Provide the (x, y) coordinate of the cell's center where the given text is located.  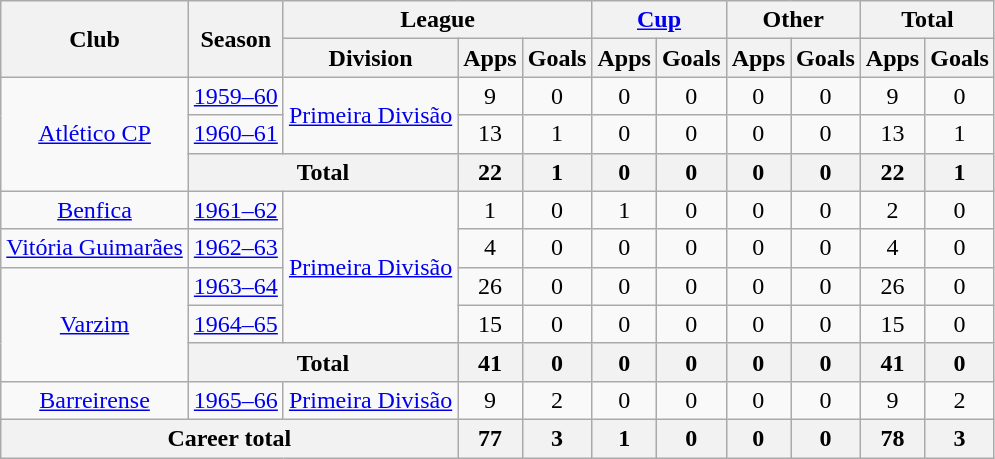
Career total (230, 438)
Benfica (95, 210)
1965–66 (236, 400)
77 (490, 438)
1963–64 (236, 286)
Club (95, 39)
Season (236, 39)
1964–65 (236, 324)
Division (370, 58)
Cup (659, 20)
Vitória Guimarães (95, 248)
1960–61 (236, 134)
1959–60 (236, 96)
78 (892, 438)
League (438, 20)
Varzim (95, 324)
Atlético CP (95, 134)
Barreirense (95, 400)
1962–63 (236, 248)
1961–62 (236, 210)
Other (793, 20)
